Capture the cell that displays the provided text and extract its (X, Y) central coordinate. 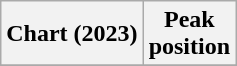
Peakposition (189, 34)
Chart (2023) (72, 34)
